Return the (x, y) coordinate for the center point of the cell that contains the specified text.  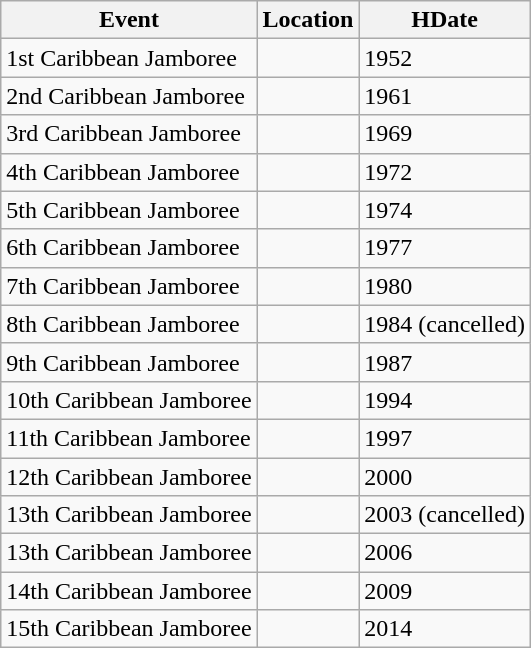
1984 (cancelled) (445, 324)
Event (129, 20)
1952 (445, 58)
2014 (445, 629)
9th Caribbean Jamboree (129, 362)
1969 (445, 134)
Location (308, 20)
1972 (445, 172)
HDate (445, 20)
2nd Caribbean Jamboree (129, 96)
1977 (445, 248)
2003 (cancelled) (445, 515)
7th Caribbean Jamboree (129, 286)
2006 (445, 553)
1997 (445, 438)
1980 (445, 286)
15th Caribbean Jamboree (129, 629)
5th Caribbean Jamboree (129, 210)
1994 (445, 400)
2009 (445, 591)
3rd Caribbean Jamboree (129, 134)
8th Caribbean Jamboree (129, 324)
1974 (445, 210)
2000 (445, 477)
1st Caribbean Jamboree (129, 58)
1961 (445, 96)
12th Caribbean Jamboree (129, 477)
4th Caribbean Jamboree (129, 172)
1987 (445, 362)
11th Caribbean Jamboree (129, 438)
10th Caribbean Jamboree (129, 400)
14th Caribbean Jamboree (129, 591)
6th Caribbean Jamboree (129, 248)
